Locate the cell with the specified text and output its (x, y) center coordinate. 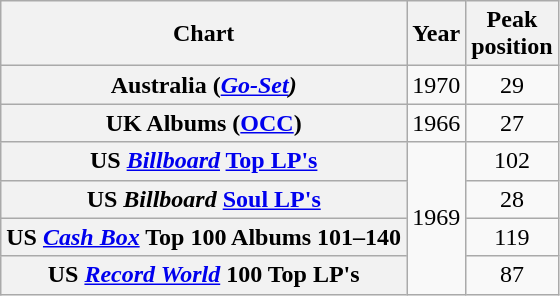
87 (512, 275)
US Cash Box Top 100 Albums 101–140 (204, 237)
UK Albums (OCC) (204, 123)
Peakposition (512, 34)
27 (512, 123)
1966 (436, 123)
1969 (436, 218)
Chart (204, 34)
102 (512, 161)
Australia (Go-Set) (204, 85)
29 (512, 85)
Year (436, 34)
28 (512, 199)
US Billboard Top LP's (204, 161)
119 (512, 237)
US Billboard Soul LP's (204, 199)
US Record World 100 Top LP's (204, 275)
1970 (436, 85)
